Return the [X, Y] coordinate for the center point of the cell that contains the specified text.  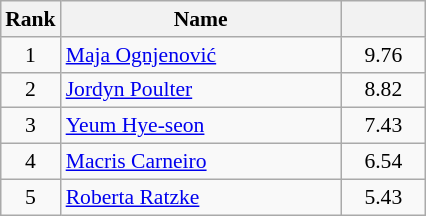
5 [30, 197]
Macris Carneiro [201, 161]
Name [201, 19]
6.54 [384, 161]
Rank [30, 19]
5.43 [384, 197]
Yeum Hye-seon [201, 126]
3 [30, 126]
9.76 [384, 54]
8.82 [384, 90]
Jordyn Poulter [201, 90]
7.43 [384, 126]
1 [30, 54]
Roberta Ratzke [201, 197]
2 [30, 90]
4 [30, 161]
Maja Ognjenović [201, 54]
